Detect which cell encompasses the target text, then output its (x, y) center coordinate. 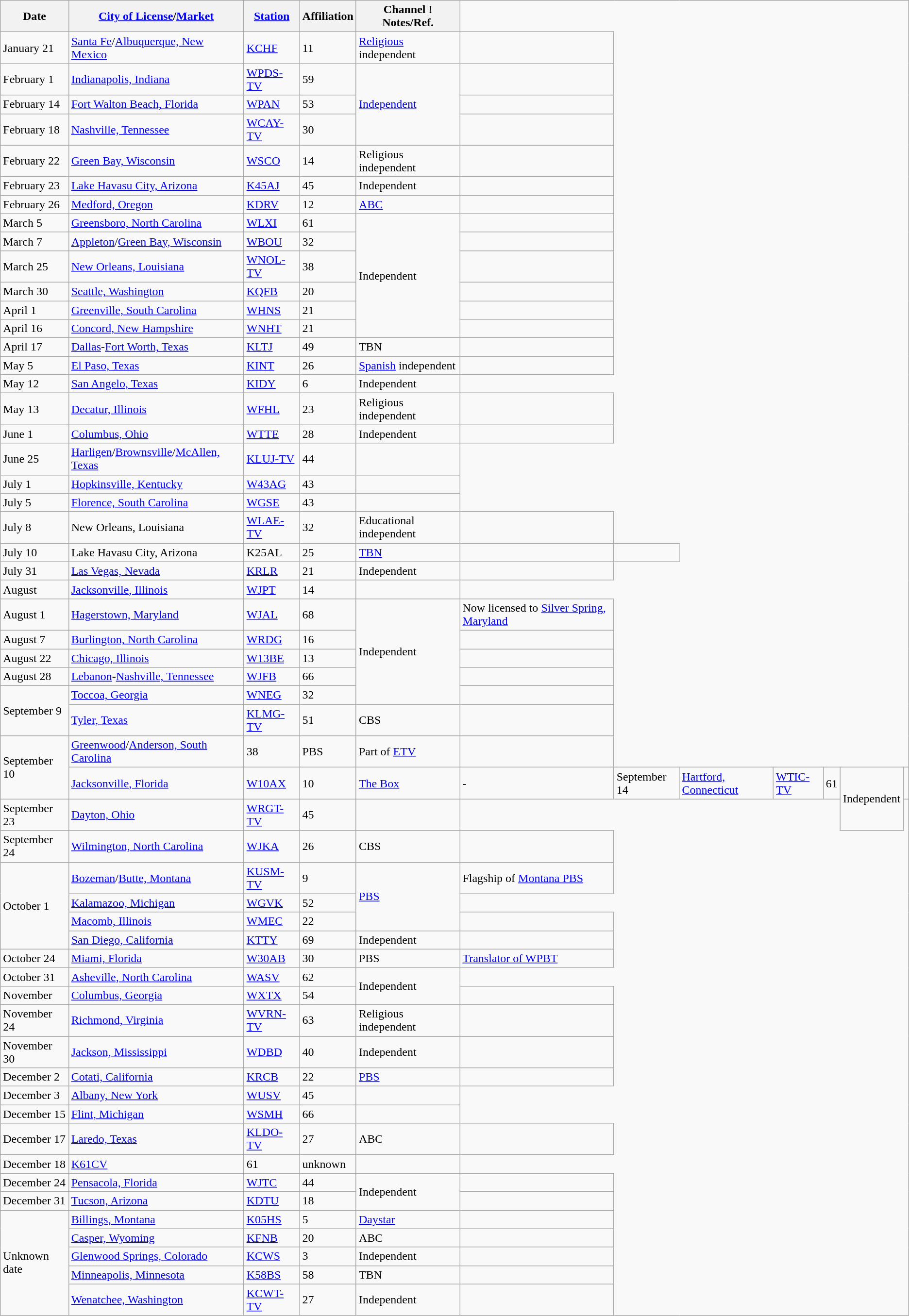
KCWT-TV (272, 1300)
February 14 (34, 104)
The Box (408, 783)
Date (34, 17)
Nashville, Tennessee (156, 129)
April 17 (34, 347)
KLMG-TV (272, 720)
Decatur, Illinois (156, 409)
WLAE-TV (272, 527)
63 (328, 1020)
KQFB (272, 291)
- (537, 783)
August 7 (34, 639)
Harligen/Brownsville/McAllen, Texas (156, 459)
September 9 (34, 711)
Florence, South Carolina (156, 502)
KUSM-TV (272, 878)
San Diego, California (156, 940)
July 8 (34, 527)
WSMH (272, 1114)
November (34, 995)
February 26 (34, 204)
August (34, 589)
Miami, Florida (156, 958)
KTTY (272, 940)
Pensacola, Florida (156, 1183)
WTIC-TV (798, 783)
23 (328, 409)
May 13 (34, 409)
WJAL (272, 615)
KCHF (272, 48)
January 21 (34, 48)
Station (272, 17)
Green Bay, Wisconsin (156, 161)
October 1 (34, 906)
June 25 (34, 459)
Channel ! Notes/Ref. (408, 17)
September 14 (647, 783)
18 (328, 1201)
KIDY (272, 384)
December 31 (34, 1201)
KINT (272, 366)
Dayton, Ohio (156, 815)
WJPT (272, 589)
5 (328, 1219)
February 23 (34, 186)
Casper, Wyoming (156, 1238)
WBOU (272, 241)
Wilmington, North Carolina (156, 847)
52 (328, 903)
December 17 (34, 1139)
December 18 (34, 1164)
Unknown date (34, 1263)
August 22 (34, 658)
WDBD (272, 1051)
28 (328, 434)
WXTX (272, 995)
WGVK (272, 903)
WGSE (272, 502)
December 15 (34, 1114)
WFHL (272, 409)
Now licensed to Silver Spring, Maryland (537, 615)
July 5 (34, 502)
September 10 (34, 767)
40 (328, 1051)
October 31 (34, 977)
WSCO (272, 161)
Spanish independent (408, 366)
unknown (328, 1164)
Hopkinsville, Kentucky (156, 484)
Dallas-Fort Worth, Texas (156, 347)
March 30 (34, 291)
November 30 (34, 1051)
WHNS (272, 310)
KLUJ-TV (272, 459)
September 24 (34, 847)
July 31 (34, 571)
October 24 (34, 958)
Greensboro, North Carolina (156, 223)
W30AB (272, 958)
November 24 (34, 1020)
Jacksonville, Florida (156, 783)
Albany, New York (156, 1096)
KLTJ (272, 347)
March 25 (34, 266)
9 (328, 878)
March 7 (34, 241)
Concord, New Hampshire (156, 329)
February 1 (34, 80)
53 (328, 104)
Las Vegas, Nevada (156, 571)
Affiliation (328, 17)
December 2 (34, 1077)
Indianapolis, Indiana (156, 80)
Burlington, North Carolina (156, 639)
WJTC (272, 1183)
April 16 (34, 329)
WVRN-TV (272, 1020)
February 22 (34, 161)
KDTU (272, 1201)
WNEG (272, 695)
51 (328, 720)
KRCB (272, 1077)
Toccoa, Georgia (156, 695)
68 (328, 615)
WCAY-TV (272, 129)
Billings, Montana (156, 1219)
K05HS (272, 1219)
Glenwood Springs, Colorado (156, 1256)
Appleton/Green Bay, Wisconsin (156, 241)
KFNB (272, 1238)
San Angelo, Texas (156, 384)
KCWS (272, 1256)
Hagerstown, Maryland (156, 615)
August 1 (34, 615)
Columbus, Georgia (156, 995)
13 (328, 658)
69 (328, 940)
WMEC (272, 921)
City of License/Market (156, 17)
December 24 (34, 1183)
Translator of WPBT (537, 958)
WNOL-TV (272, 266)
WTTE (272, 434)
11 (328, 48)
Bozeman/Butte, Montana (156, 878)
Part of ETV (408, 751)
Flint, Michigan (156, 1114)
Asheville, North Carolina (156, 977)
W43AG (272, 484)
Daystar (408, 1219)
Seattle, Washington (156, 291)
WPDS-TV (272, 80)
WLXI (272, 223)
25 (328, 552)
Laredo, Texas (156, 1139)
KDRV (272, 204)
K25AL (272, 552)
W10AX (272, 783)
June 1 (34, 434)
August 28 (34, 677)
Medford, Oregon (156, 204)
December 3 (34, 1096)
September 23 (34, 815)
WPAN (272, 104)
6 (328, 384)
March 5 (34, 223)
July 10 (34, 552)
WRGT-TV (272, 815)
Kalamazoo, Michigan (156, 903)
Columbus, Ohio (156, 434)
KRLR (272, 571)
Jacksonville, Illinois (156, 589)
Santa Fe/Albuquerque, New Mexico (156, 48)
Tyler, Texas (156, 720)
Tucson, Arizona (156, 1201)
Chicago, Illinois (156, 658)
Hartford, Connecticut (726, 783)
K61CV (156, 1164)
July 1 (34, 484)
WASV (272, 977)
WRDG (272, 639)
Educational independent (408, 527)
3 (328, 1256)
K58BS (272, 1275)
KLDO-TV (272, 1139)
Fort Walton Beach, Florida (156, 104)
58 (328, 1275)
49 (328, 347)
El Paso, Texas (156, 366)
Flagship of Montana PBS (537, 878)
16 (328, 639)
K45AJ (272, 186)
May 5 (34, 366)
59 (328, 80)
10 (328, 783)
WUSV (272, 1096)
W13BE (272, 658)
Wenatchee, Washington (156, 1300)
Greenwood/Anderson, South Carolina (156, 751)
Minneapolis, Minnesota (156, 1275)
May 12 (34, 384)
Cotati, California (156, 1077)
Greenville, South Carolina (156, 310)
54 (328, 995)
Macomb, Illinois (156, 921)
Jackson, Mississippi (156, 1051)
WJKA (272, 847)
WNHT (272, 329)
April 1 (34, 310)
62 (328, 977)
12 (328, 204)
February 18 (34, 129)
WJFB (272, 677)
Lebanon-Nashville, Tennessee (156, 677)
Richmond, Virginia (156, 1020)
